Find where the given text appears and provide that cell's center as [x, y] coordinate. 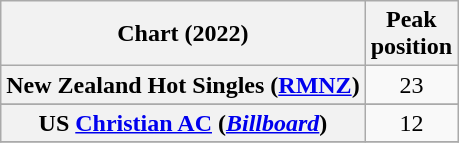
Chart (2022) [183, 34]
New Zealand Hot Singles (RMNZ) [183, 85]
US Christian AC (Billboard) [183, 123]
Peak position [411, 34]
12 [411, 123]
23 [411, 85]
